Provide the (X, Y) coordinate of the cell's center where the given text is located.  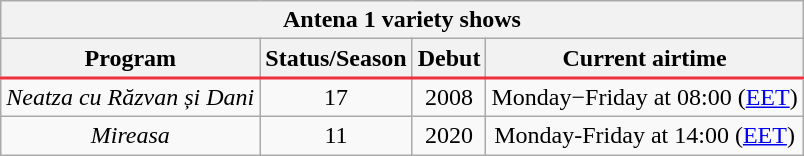
Neatza cu Răzvan și Dani (130, 98)
Debut (449, 58)
Monday-Friday at 14:00 (EET) (644, 135)
Current airtime (644, 58)
Program (130, 58)
2020 (449, 135)
17 (336, 98)
Antena 1 variety shows (402, 20)
Monday−Friday at 08:00 (EET) (644, 98)
Status/Season (336, 58)
2008 (449, 98)
11 (336, 135)
Mireasa (130, 135)
